Find where the given text appears and provide that cell's center as [X, Y] coordinate. 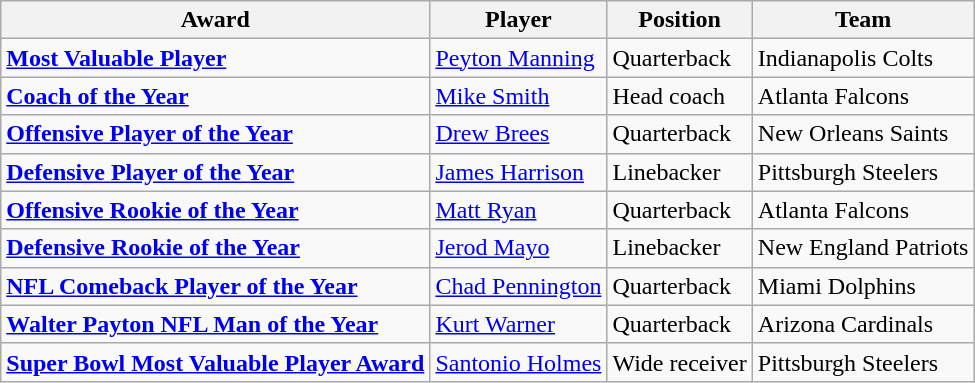
Santonio Holmes [518, 362]
Wide receiver [680, 362]
Player [518, 20]
Position [680, 20]
Chad Pennington [518, 286]
New England Patriots [863, 248]
Defensive Rookie of the Year [216, 248]
Offensive Player of the Year [216, 134]
Miami Dolphins [863, 286]
NFL Comeback Player of the Year [216, 286]
Defensive Player of the Year [216, 172]
Peyton Manning [518, 58]
Team [863, 20]
Arizona Cardinals [863, 324]
Kurt Warner [518, 324]
Jerod Mayo [518, 248]
Coach of the Year [216, 96]
Offensive Rookie of the Year [216, 210]
Most Valuable Player [216, 58]
Mike Smith [518, 96]
Super Bowl Most Valuable Player Award [216, 362]
New Orleans Saints [863, 134]
Walter Payton NFL Man of the Year [216, 324]
Head coach [680, 96]
Award [216, 20]
Drew Brees [518, 134]
James Harrison [518, 172]
Indianapolis Colts [863, 58]
Matt Ryan [518, 210]
